Scan for the cell matching the given text and deliver its [X, Y] coordinate at center. 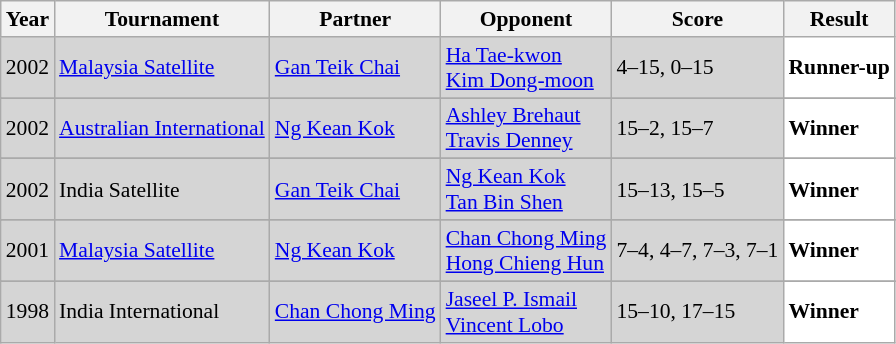
15–13, 15–5 [697, 190]
Runner-up [838, 68]
Result [838, 19]
Partner [356, 19]
Ashley Brehaut Travis Denney [526, 128]
Score [697, 19]
7–4, 4–7, 7–3, 7–1 [697, 250]
India Satellite [162, 190]
Ng Kean Kok Tan Bin Shen [526, 190]
Ha Tae-kwon Kim Dong-moon [526, 68]
Chan Chong Ming Hong Chieng Hun [526, 250]
Year [28, 19]
Tournament [162, 19]
2001 [28, 250]
Jaseel P. Ismail Vincent Lobo [526, 312]
Opponent [526, 19]
Australian International [162, 128]
15–2, 15–7 [697, 128]
India International [162, 312]
Chan Chong Ming [356, 312]
1998 [28, 312]
15–10, 17–15 [697, 312]
4–15, 0–15 [697, 68]
